Find where the given text appears and provide that cell's center as (X, Y) coordinate. 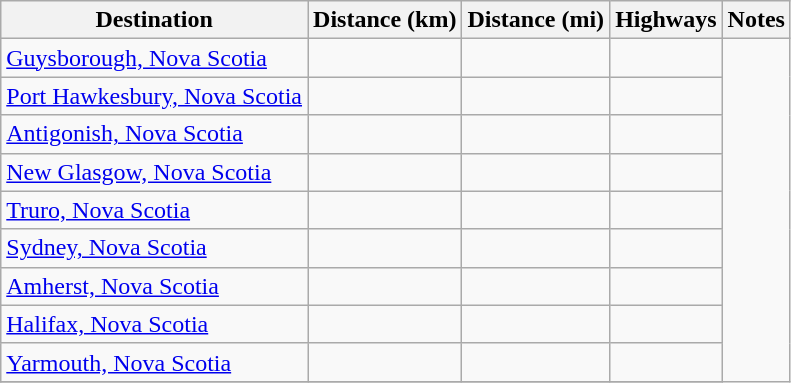
Yarmouth, Nova Scotia (154, 362)
Notes (756, 20)
Distance (km) (385, 20)
Sydney, Nova Scotia (154, 248)
Guysborough, Nova Scotia (154, 58)
Port Hawkesbury, Nova Scotia (154, 96)
Truro, Nova Scotia (154, 210)
Highways (666, 20)
Antigonish, Nova Scotia (154, 134)
New Glasgow, Nova Scotia (154, 172)
Distance (mi) (536, 20)
Amherst, Nova Scotia (154, 286)
Halifax, Nova Scotia (154, 324)
Destination (154, 20)
